For the text-containing cell, return its midpoint in (x, y) coordinate format. 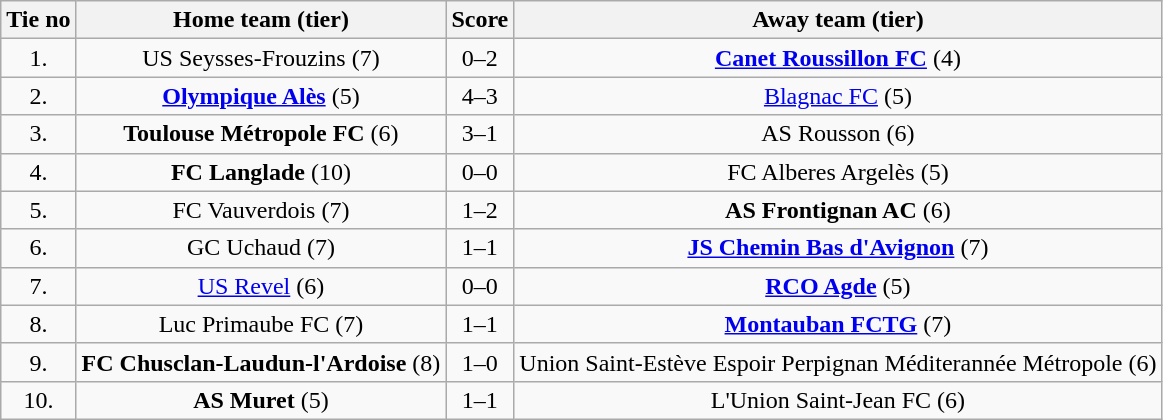
L'Union Saint-Jean FC (6) (838, 400)
AS Frontignan AC (6) (838, 210)
RCO Agde (5) (838, 286)
Home team (tier) (261, 20)
10. (38, 400)
Away team (tier) (838, 20)
FC Chusclan-Laudun-l'Ardoise (8) (261, 362)
Score (480, 20)
Olympique Alès (5) (261, 96)
Toulouse Métropole FC (6) (261, 134)
AS Muret (5) (261, 400)
US Revel (6) (261, 286)
Canet Roussillon FC (4) (838, 58)
1–0 (480, 362)
AS Rousson (6) (838, 134)
GC Uchaud (7) (261, 248)
Luc Primaube FC (7) (261, 324)
4. (38, 172)
3. (38, 134)
9. (38, 362)
3–1 (480, 134)
1–2 (480, 210)
6. (38, 248)
Union Saint-Estève Espoir Perpignan Méditerannée Métropole (6) (838, 362)
Montauban FCTG (7) (838, 324)
2. (38, 96)
FC Vauverdois (7) (261, 210)
JS Chemin Bas d'Avignon (7) (838, 248)
5. (38, 210)
Blagnac FC (5) (838, 96)
FC Langlade (10) (261, 172)
4–3 (480, 96)
8. (38, 324)
0–2 (480, 58)
1. (38, 58)
FC Alberes Argelès (5) (838, 172)
Tie no (38, 20)
US Seysses-Frouzins (7) (261, 58)
7. (38, 286)
